Pinpoint the cell where the given text exists, returning its (X, Y) midpoint coordinate. 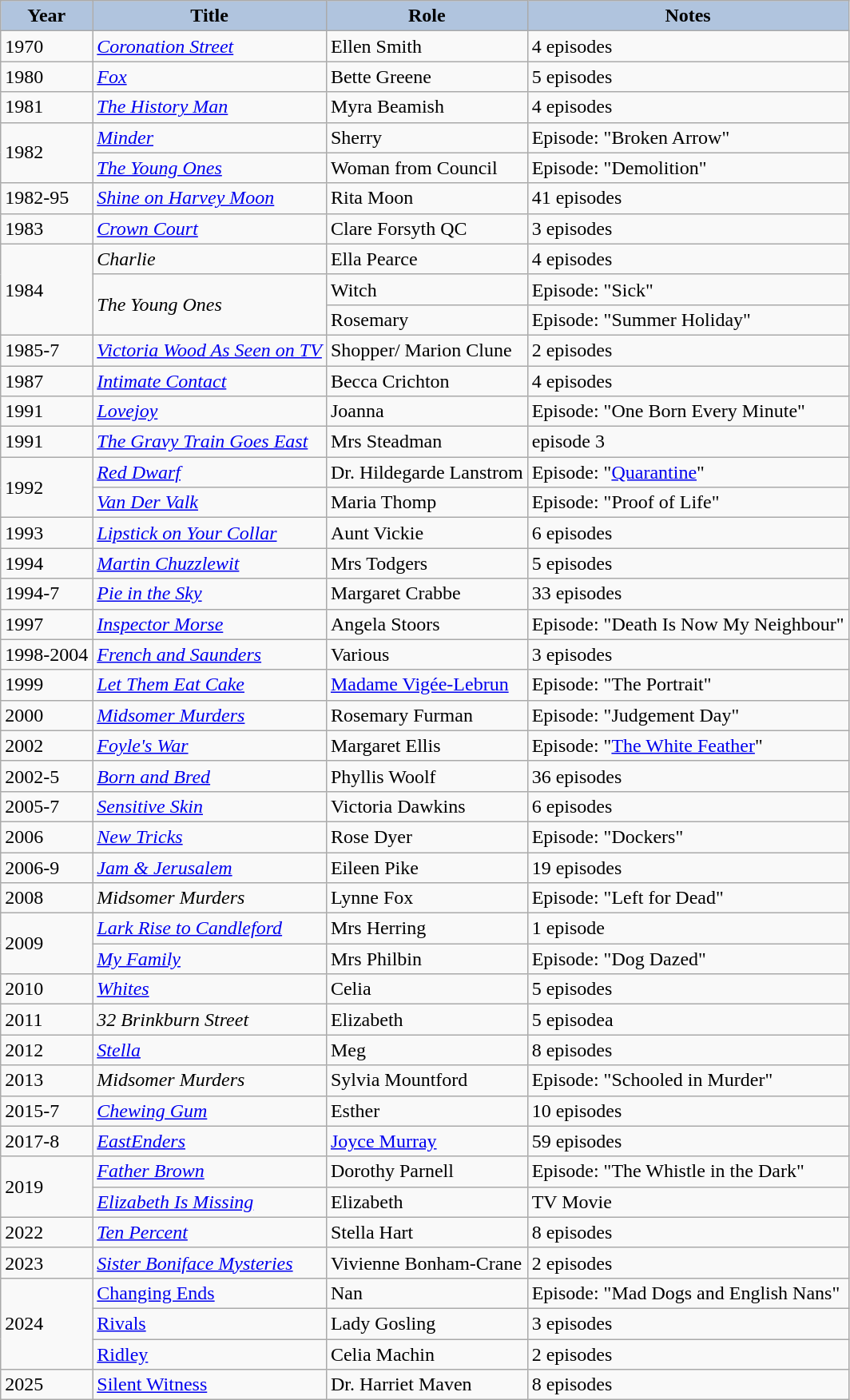
Margaret Ellis (427, 746)
Myra Beamish (427, 107)
Whites (209, 989)
Jam & Jerusalem (209, 867)
Notes (688, 16)
Ridley (209, 1354)
Angela Stoors (427, 624)
Joanna (427, 412)
Clare Forsyth QC (427, 229)
Margaret Crabbe (427, 594)
Bette Greene (427, 77)
1983 (46, 229)
Episode: "Broken Arrow" (688, 137)
10 episodes (688, 1111)
Episode: "Sick" (688, 289)
2025 (46, 1385)
Charlie (209, 259)
Sherry (427, 137)
2024 (46, 1323)
Shine on Harvey Moon (209, 198)
2023 (46, 1263)
2010 (46, 989)
Year (46, 16)
Stella Hart (427, 1232)
Mrs Herring (427, 929)
1 episode (688, 929)
Vivienne Bonham-Crane (427, 1263)
Title (209, 16)
Rosemary (427, 320)
Chewing Gum (209, 1111)
1982 (46, 153)
2015-7 (46, 1111)
Episode: "Quarantine" (688, 472)
Mrs Steadman (427, 442)
Celia (427, 989)
1984 (46, 289)
Lady Gosling (427, 1323)
Changing Ends (209, 1293)
Silent Witness (209, 1385)
1970 (46, 46)
33 episodes (688, 594)
Elizabeth Is Missing (209, 1202)
2002-5 (46, 776)
Sensitive Skin (209, 806)
Intimate Contact (209, 381)
The History Man (209, 107)
Esther (427, 1111)
Ellen Smith (427, 46)
Nan (427, 1293)
1993 (46, 533)
1992 (46, 487)
Van Der Valk (209, 503)
1999 (46, 685)
5 episodea (688, 1020)
Victoria Dawkins (427, 806)
Rose Dyer (427, 837)
Celia Machin (427, 1354)
32 Brinkburn Street (209, 1020)
Lipstick on Your Collar (209, 533)
Mrs Philbin (427, 959)
Mrs Todgers (427, 563)
Martin Chuzzlewit (209, 563)
Rosemary Furman (427, 715)
1998-2004 (46, 654)
Ten Percent (209, 1232)
Lovejoy (209, 412)
Dorothy Parnell (427, 1171)
Lark Rise to Candleford (209, 929)
Pie in the Sky (209, 594)
Sylvia Mountford (427, 1080)
2009 (46, 944)
1985-7 (46, 350)
Coronation Street (209, 46)
Victoria Wood As Seen on TV (209, 350)
Becca Crichton (427, 381)
19 episodes (688, 867)
Aunt Vickie (427, 533)
Crown Court (209, 229)
2008 (46, 898)
Episode: "The White Feather" (688, 746)
Episode: "Demolition" (688, 168)
1994-7 (46, 594)
2017-8 (46, 1141)
Episode: "Dockers" (688, 837)
Maria Thomp (427, 503)
Dr. Hildegarde Lanstrom (427, 472)
Episode: "Judgement Day" (688, 715)
Episode: "Death Is Now My Neighbour" (688, 624)
French and Saunders (209, 654)
1981 (46, 107)
Woman from Council (427, 168)
Episode: "Dog Dazed" (688, 959)
2005-7 (46, 806)
Meg (427, 1050)
Red Dwarf (209, 472)
Episode: "Schooled in Murder" (688, 1080)
Joyce Murray (427, 1141)
2000 (46, 715)
Dr. Harriet Maven (427, 1385)
Foyle's War (209, 746)
Episode: "Mad Dogs and English Nans" (688, 1293)
Episode: "The Portrait" (688, 685)
Sister Boniface Mysteries (209, 1263)
Episode: "One Born Every Minute" (688, 412)
Fox (209, 77)
Episode: "Proof of Life" (688, 503)
2002 (46, 746)
2006-9 (46, 867)
1980 (46, 77)
EastEnders (209, 1141)
Let Them Eat Cake (209, 685)
59 episodes (688, 1141)
2006 (46, 837)
1987 (46, 381)
1994 (46, 563)
The Gravy Train Goes East (209, 442)
Witch (427, 289)
Stella (209, 1050)
41 episodes (688, 198)
Rivals (209, 1323)
2019 (46, 1187)
My Family (209, 959)
Various (427, 654)
1997 (46, 624)
2013 (46, 1080)
Episode: "Left for Dead" (688, 898)
1982-95 (46, 198)
Phyllis Woolf (427, 776)
Episode: "Summer Holiday" (688, 320)
Eileen Pike (427, 867)
Inspector Morse (209, 624)
Lynne Fox (427, 898)
36 episodes (688, 776)
2011 (46, 1020)
episode 3 (688, 442)
Minder (209, 137)
2012 (46, 1050)
Ella Pearce (427, 259)
2022 (46, 1232)
Madame Vigée-Lebrun (427, 685)
Father Brown (209, 1171)
Role (427, 16)
Rita Moon (427, 198)
Episode: "The Whistle in the Dark" (688, 1171)
New Tricks (209, 837)
TV Movie (688, 1202)
Shopper/ Marion Clune (427, 350)
Born and Bred (209, 776)
